Pinpoint the cell where the given text exists, returning its [X, Y] midpoint coordinate. 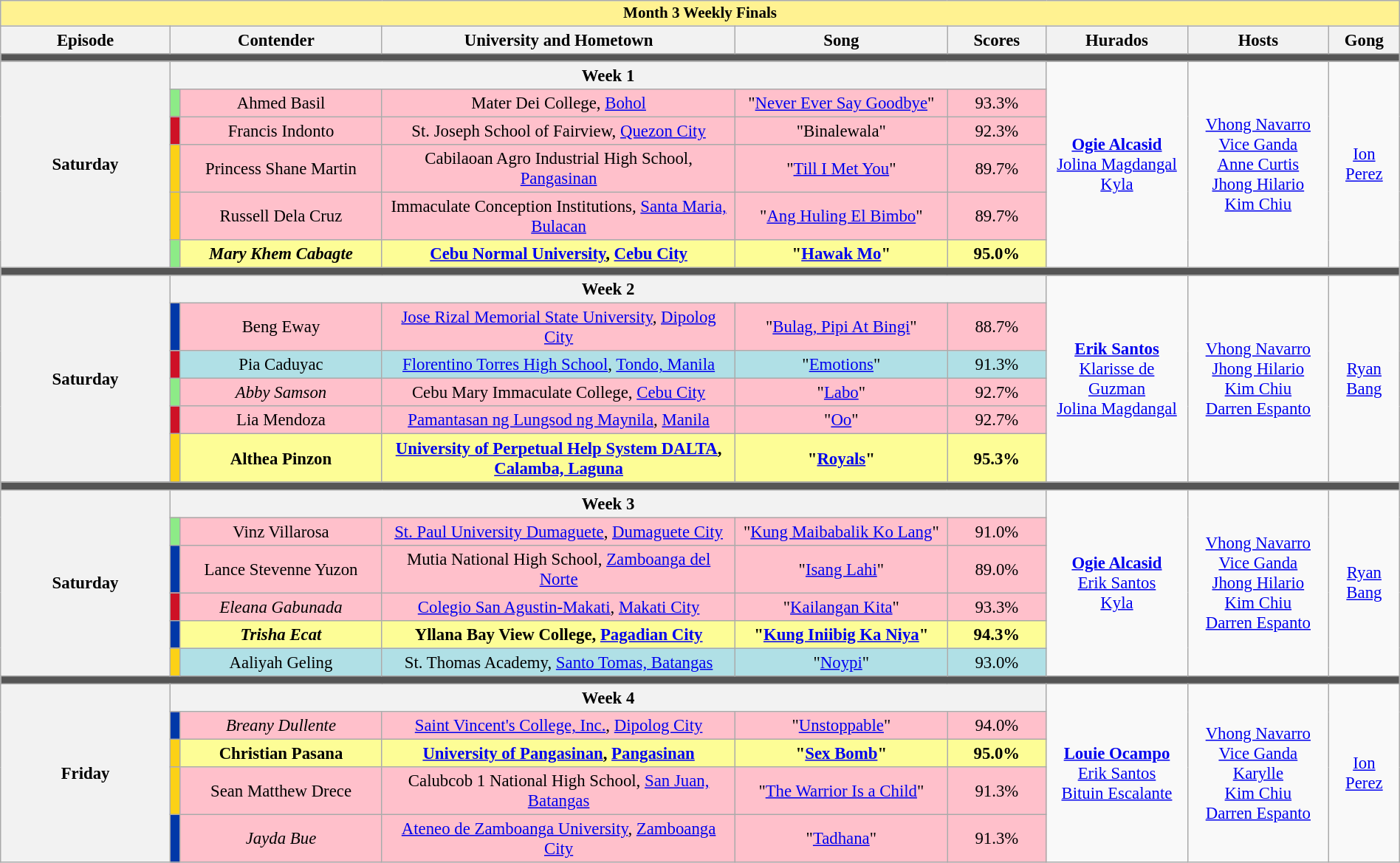
Pia Caduyac [281, 365]
Aaliyah Geling [281, 662]
Week 1 [608, 75]
"Oo" [842, 421]
Althea Pinzon [281, 458]
Eleana Gabunada [281, 607]
Princess Shane Martin [281, 168]
Week 3 [608, 503]
Ateneo de Zamboanga University, Zamboanga City [558, 839]
Ogie AlcasidJolina MagdangalKyla [1116, 165]
Abby Samson [281, 393]
"Kailangan Kita" [842, 607]
Episode [86, 40]
Ogie AlcasidErik SantosKyla [1116, 583]
Sean Matthew Drece [281, 791]
"The Warrior Is a Child" [842, 791]
"Never Ever Say Goodbye" [842, 103]
"Royals" [842, 458]
Month 3 Weekly Finals [700, 13]
91.0% [997, 532]
Calubcob 1 National High School, San Juan, Batangas [558, 791]
Louie OcampoErik SantosBituin Escalante [1116, 773]
"Till I Met You" [842, 168]
Lia Mendoza [281, 421]
Hurados [1116, 40]
"Unstoppable" [842, 726]
Beng Eway [281, 328]
"Bulag, Pipi At Bingi" [842, 328]
95.3% [997, 458]
Christian Pasana [281, 754]
Hosts [1258, 40]
Mutia National High School, Zamboanga del Norte [558, 570]
"Binalewala" [842, 131]
University of Pangasinan, Pangasinan [558, 754]
94.3% [997, 635]
St. Thomas Academy, Santo Tomas, Batangas [558, 662]
Lance Stevenne Yuzon [281, 570]
St. Paul University Dumaguete, Dumaguete City [558, 532]
Immaculate Conception Institutions, Santa Maria, Bulacan [558, 216]
94.0% [997, 726]
Week 4 [608, 698]
Colegio San Agustin-Makati, Makati City [558, 607]
88.7% [997, 328]
"Sex Bomb" [842, 754]
Pamantasan ng Lungsod ng Maynila, Manila [558, 421]
Vinz Villarosa [281, 532]
Saint Vincent's College, Inc., Dipolog City [558, 726]
Song [842, 40]
Cabilaoan Agro Industrial High School, Pangasinan [558, 168]
Cebu Normal University, Cebu City [558, 254]
Gong [1365, 40]
89.0% [997, 570]
"Noypi" [842, 662]
University of Perpetual Help System DALTA, Calamba, Laguna [558, 458]
"Emotions" [842, 365]
93.0% [997, 662]
Week 2 [608, 289]
Vhong NavarroVice GandaJhong HilarioKim ChiuDarren Espanto [1258, 583]
"Tadhana" [842, 839]
92.3% [997, 131]
Scores [997, 40]
Yllana Bay View College, Pagadian City [558, 635]
Cebu Mary Immaculate College, Cebu City [558, 393]
"Ang Huling El Bimbo" [842, 216]
Vhong NavarroVice GandaKarylleKim ChiuDarren Espanto [1258, 773]
Contender [276, 40]
"Labo" [842, 393]
Florentino Torres High School, Tondo, Manila [558, 365]
Breany Dullente [281, 726]
Jayda Bue [281, 839]
Ahmed Basil [281, 103]
Trisha Ecat [281, 635]
Vhong NavarroVice GandaAnne CurtisJhong HilarioKim Chiu [1258, 165]
"Kung Iniibig Ka Niya" [842, 635]
"Hawak Mo" [842, 254]
"Isang Lahi" [842, 570]
"Kung Maibabalik Ko Lang" [842, 532]
Erik SantosKlarisse de GuzmanJolina Magdangal [1116, 379]
Jose Rizal Memorial State University, Dipolog City [558, 328]
Vhong NavarroJhong HilarioKim ChiuDarren Espanto [1258, 379]
Friday [86, 773]
Francis Indonto [281, 131]
University and Hometown [558, 40]
Mater Dei College, Bohol [558, 103]
Mary Khem Cabagte [281, 254]
St. Joseph School of Fairview, Quezon City [558, 131]
Russell Dela Cruz [281, 216]
